Return the (X, Y) coordinate for the center point of the cell that contains the specified text.  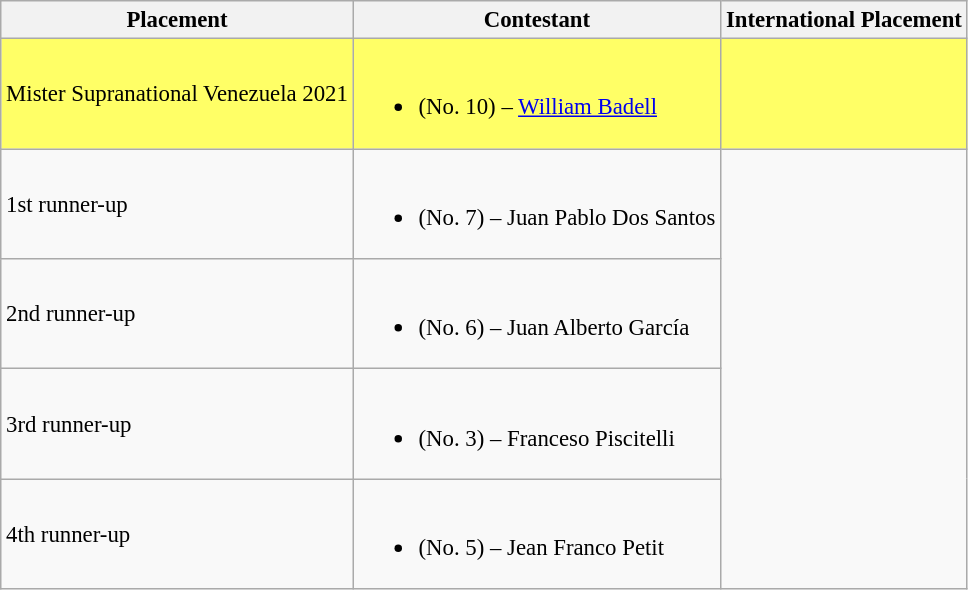
(No. 3) – Franceso Piscitelli (536, 424)
(No. 7) – Juan Pablo Dos Santos (536, 204)
(No. 6) – Juan Alberto García (536, 314)
3rd runner-up (177, 424)
Mister Supranational Venezuela 2021 (177, 94)
International Placement (844, 20)
1st runner-up (177, 204)
2nd runner-up (177, 314)
(No. 5) – Jean Franco Petit (536, 534)
Contestant (536, 20)
Placement (177, 20)
(No. 10) – William Badell (536, 94)
4th runner-up (177, 534)
